Search for the cell housing the specified text and yield its (X, Y) center coordinate. 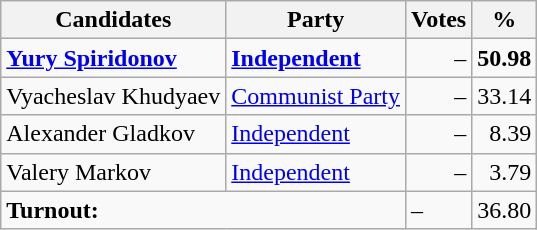
% (504, 20)
Yury Spiridonov (114, 58)
36.80 (504, 210)
Turnout: (204, 210)
Valery Markov (114, 172)
Candidates (114, 20)
Vyacheslav Khudyaev (114, 96)
Votes (438, 20)
8.39 (504, 134)
50.98 (504, 58)
Party (316, 20)
33.14 (504, 96)
Communist Party (316, 96)
3.79 (504, 172)
Alexander Gladkov (114, 134)
